Locate the cell with the specified text and output its (X, Y) center coordinate. 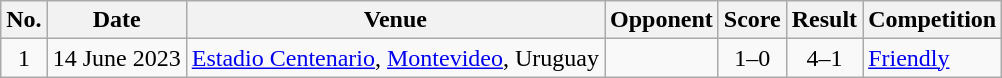
1 (24, 58)
Score (752, 20)
4–1 (824, 58)
14 June 2023 (116, 58)
1–0 (752, 58)
Date (116, 20)
Competition (932, 20)
Friendly (932, 58)
Result (824, 20)
No. (24, 20)
Opponent (662, 20)
Estadio Centenario, Montevideo, Uruguay (395, 58)
Venue (395, 20)
